Find where the given text appears and provide that cell's center as [X, Y] coordinate. 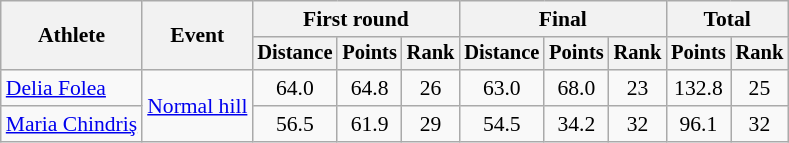
Maria Chindriş [72, 124]
132.8 [698, 88]
96.1 [698, 124]
64.8 [369, 88]
Event [197, 36]
34.2 [576, 124]
23 [638, 88]
Delia Folea [72, 88]
Normal hill [197, 106]
29 [431, 124]
Athlete [72, 36]
54.5 [502, 124]
25 [760, 88]
56.5 [294, 124]
Final [562, 19]
26 [431, 88]
Total [727, 19]
61.9 [369, 124]
63.0 [502, 88]
First round [356, 19]
64.0 [294, 88]
68.0 [576, 88]
